Detect which cell encompasses the target text, then output its (x, y) center coordinate. 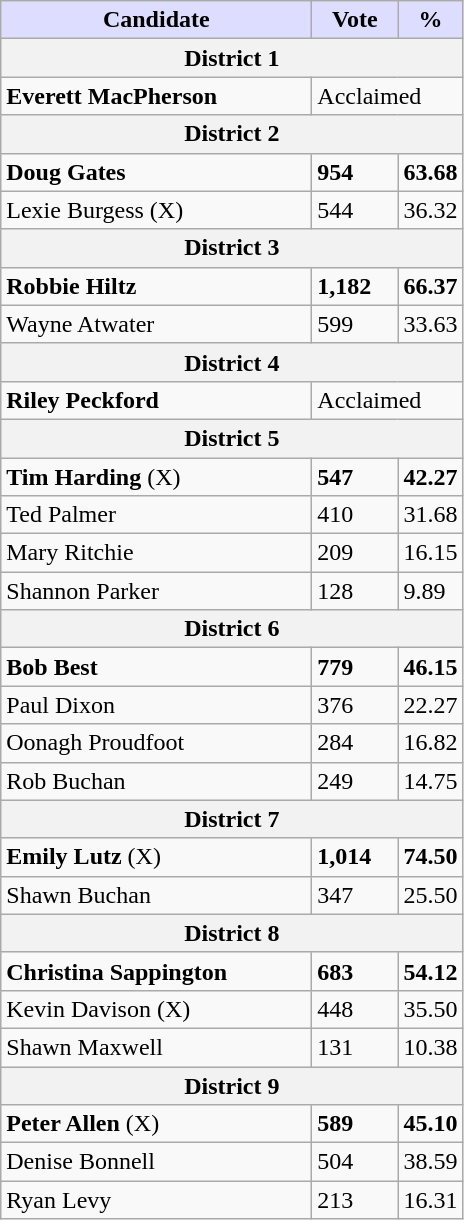
Bob Best (156, 667)
District 7 (232, 819)
Doug Gates (156, 172)
District 2 (232, 134)
District 6 (232, 629)
25.50 (430, 895)
74.50 (430, 857)
10.38 (430, 1047)
954 (355, 172)
Emily Lutz (X) (156, 857)
District 9 (232, 1085)
District 1 (232, 58)
504 (355, 1162)
Shawn Maxwell (156, 1047)
14.75 (430, 781)
45.10 (430, 1124)
131 (355, 1047)
410 (355, 515)
16.15 (430, 553)
128 (355, 591)
16.82 (430, 743)
589 (355, 1124)
347 (355, 895)
Shannon Parker (156, 591)
District 5 (232, 438)
36.32 (430, 210)
249 (355, 781)
42.27 (430, 477)
1,182 (355, 286)
376 (355, 705)
31.68 (430, 515)
22.27 (430, 705)
Vote (355, 20)
% (430, 20)
Candidate (156, 20)
547 (355, 477)
38.59 (430, 1162)
Oonagh Proudfoot (156, 743)
209 (355, 553)
Wayne Atwater (156, 324)
213 (355, 1200)
Shawn Buchan (156, 895)
683 (355, 971)
Tim Harding (X) (156, 477)
Riley Peckford (156, 400)
Denise Bonnell (156, 1162)
779 (355, 667)
Christina Sappington (156, 971)
16.31 (430, 1200)
Everett MacPherson (156, 96)
66.37 (430, 286)
District 3 (232, 248)
35.50 (430, 1009)
District 4 (232, 362)
Kevin Davison (X) (156, 1009)
Rob Buchan (156, 781)
54.12 (430, 971)
Paul Dixon (156, 705)
Ted Palmer (156, 515)
Robbie Hiltz (156, 286)
33.63 (430, 324)
Peter Allen (X) (156, 1124)
284 (355, 743)
1,014 (355, 857)
448 (355, 1009)
Ryan Levy (156, 1200)
599 (355, 324)
9.89 (430, 591)
63.68 (430, 172)
544 (355, 210)
Lexie Burgess (X) (156, 210)
46.15 (430, 667)
District 8 (232, 933)
Mary Ritchie (156, 553)
